Capture the cell that displays the provided text and extract its [x, y] central coordinate. 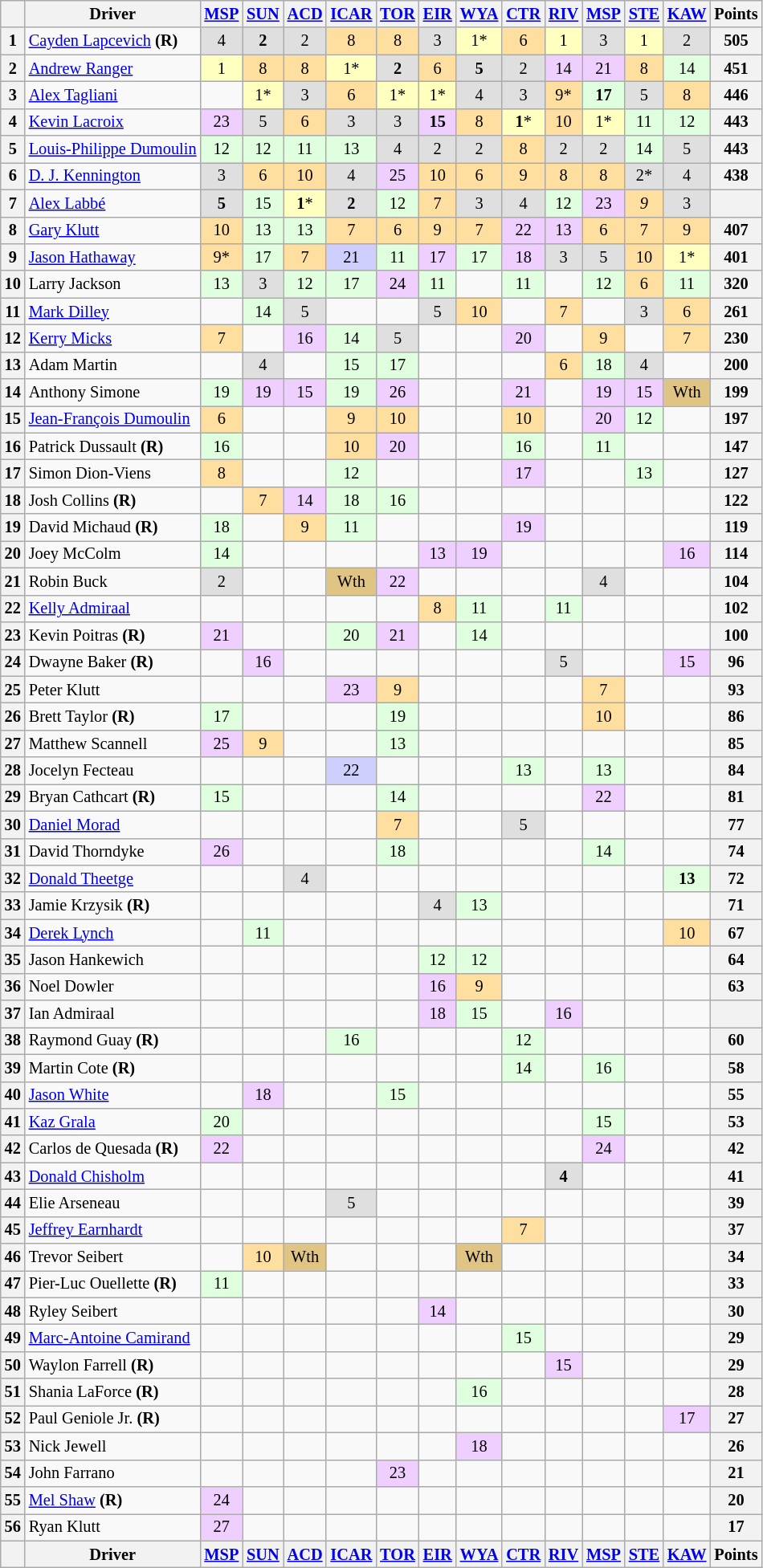
David Michaud (R) [112, 527]
Larry Jackson [112, 284]
Adam Martin [112, 365]
96 [736, 662]
Louis-Philippe Dumoulin [112, 149]
36 [13, 987]
63 [736, 987]
401 [736, 257]
Jocelyn Fecteau [112, 771]
58 [736, 1068]
Elie Arseneau [112, 1203]
67 [736, 933]
Mel Shaw (R) [112, 1500]
56 [13, 1527]
122 [736, 500]
147 [736, 446]
197 [736, 419]
48 [13, 1311]
Jason Hathaway [112, 257]
51 [13, 1392]
114 [736, 554]
Donald Theetge [112, 878]
261 [736, 312]
47 [13, 1284]
Waylon Farrell (R) [112, 1365]
104 [736, 581]
72 [736, 878]
Bryan Cathcart (R) [112, 797]
46 [13, 1257]
Jason White [112, 1095]
Anthony Simone [112, 393]
Jamie Krzysik (R) [112, 906]
438 [736, 176]
102 [736, 609]
200 [736, 365]
77 [736, 825]
Alex Labbé [112, 203]
Dwayne Baker (R) [112, 662]
Gary Klutt [112, 230]
Nick Jewell [112, 1446]
50 [13, 1365]
Brett Taylor (R) [112, 716]
Andrew Ranger [112, 68]
71 [736, 906]
Jeffrey Earnhardt [112, 1230]
2* [644, 176]
Daniel Morad [112, 825]
Mark Dilley [112, 312]
44 [13, 1203]
Patrick Dussault (R) [112, 446]
Robin Buck [112, 581]
Kerry Micks [112, 338]
Raymond Guay (R) [112, 1041]
31 [13, 852]
54 [13, 1473]
Josh Collins (R) [112, 500]
Simon Dion-Viens [112, 473]
230 [736, 338]
Joey McColm [112, 554]
35 [13, 959]
40 [13, 1095]
Martin Cote (R) [112, 1068]
Jason Hankewich [112, 959]
Shania LaForce (R) [112, 1392]
60 [736, 1041]
Kevin Lacroix [112, 122]
100 [736, 635]
Peter Klutt [112, 690]
74 [736, 852]
David Thorndyke [112, 852]
127 [736, 473]
Ryley Seibert [112, 1311]
320 [736, 284]
Kelly Admiraal [112, 609]
32 [13, 878]
Carlos de Quesada (R) [112, 1149]
199 [736, 393]
Kevin Poitras (R) [112, 635]
Derek Lynch [112, 933]
84 [736, 771]
45 [13, 1230]
Kaz Grala [112, 1122]
Paul Geniole Jr. (R) [112, 1419]
Trevor Seibert [112, 1257]
85 [736, 743]
505 [736, 41]
John Farrano [112, 1473]
43 [13, 1176]
81 [736, 797]
Alex Tagliani [112, 95]
451 [736, 68]
64 [736, 959]
407 [736, 230]
446 [736, 95]
Matthew Scannell [112, 743]
93 [736, 690]
D. J. Kennington [112, 176]
86 [736, 716]
38 [13, 1041]
119 [736, 527]
Noel Dowler [112, 987]
Donald Chisholm [112, 1176]
Marc-Antoine Camirand [112, 1338]
Ian Admiraal [112, 1014]
Cayden Lapcevich (R) [112, 41]
49 [13, 1338]
Jean-François Dumoulin [112, 419]
52 [13, 1419]
Ryan Klutt [112, 1527]
Pier-Luc Ouellette (R) [112, 1284]
